Output the (X, Y) coordinate of the center of the cell containing the given text.  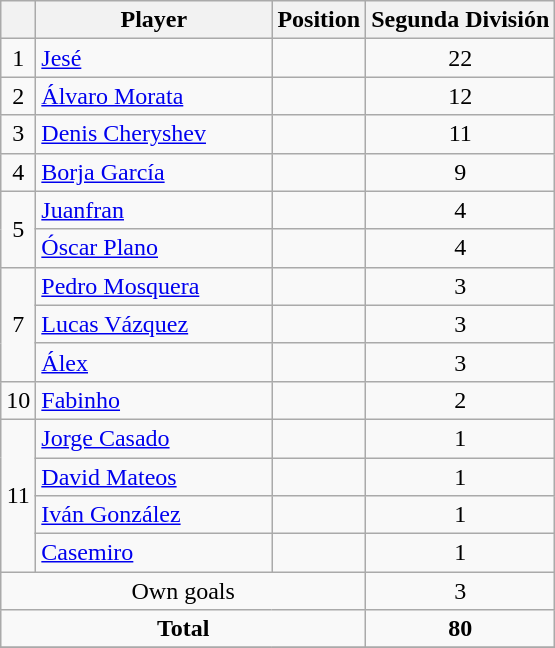
Position (319, 20)
Juanfran (154, 210)
Jorge Casado (154, 438)
Own goals (184, 591)
Jesé (154, 58)
Fabinho (154, 400)
David Mateos (154, 477)
Total (184, 629)
Álvaro Morata (154, 96)
80 (460, 629)
Segunda División (460, 20)
Iván González (154, 515)
7 (18, 324)
Óscar Plano (154, 248)
Denis Cheryshev (154, 134)
10 (18, 400)
12 (460, 96)
Álex (154, 362)
5 (18, 229)
Pedro Mosquera (154, 286)
Borja García (154, 172)
22 (460, 58)
9 (460, 172)
Player (154, 20)
Lucas Vázquez (154, 324)
Casemiro (154, 553)
